Identify which cell holds the provided text, then report its [x, y] central coordinate. 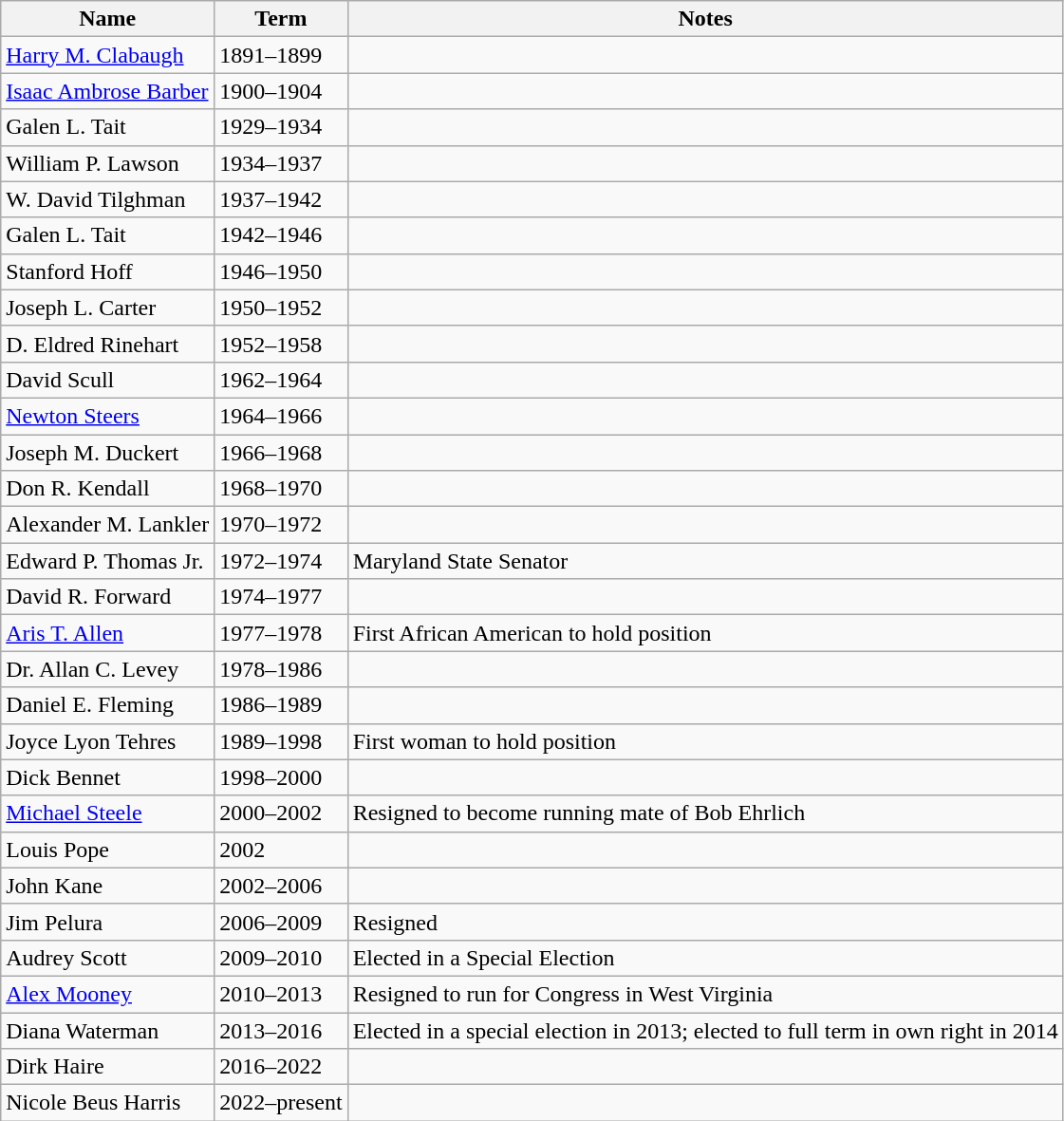
Aris T. Allen [108, 633]
Joseph M. Duckert [108, 453]
Jim Pelura [108, 922]
2013–2016 [281, 1030]
2022–present [281, 1103]
David Scull [108, 380]
2002 [281, 850]
1891–1899 [281, 55]
Alexander M. Lankler [108, 525]
William P. Lawson [108, 163]
Nicole Beus Harris [108, 1103]
D. Eldred Rinehart [108, 344]
Edward P. Thomas Jr. [108, 561]
1972–1974 [281, 561]
1934–1937 [281, 163]
Michael Steele [108, 813]
2009–2010 [281, 958]
John Kane [108, 886]
W. David Tilghman [108, 199]
Dick Bennet [108, 777]
1977–1978 [281, 633]
Diana Waterman [108, 1030]
2010–2013 [281, 994]
Harry M. Clabaugh [108, 55]
1989–1998 [281, 741]
2002–2006 [281, 886]
1942–1946 [281, 235]
1966–1968 [281, 453]
Don R. Kendall [108, 489]
Joyce Lyon Tehres [108, 741]
1978–1986 [281, 669]
Stanford Hoff [108, 271]
Elected in a Special Election [705, 958]
Audrey Scott [108, 958]
1986–1989 [281, 705]
2000–2002 [281, 813]
1962–1964 [281, 380]
Isaac Ambrose Barber [108, 91]
Name [108, 19]
1998–2000 [281, 777]
First African American to hold position [705, 633]
Dr. Allan C. Levey [108, 669]
First woman to hold position [705, 741]
2006–2009 [281, 922]
Joseph L. Carter [108, 308]
Resigned to become running mate of Bob Ehrlich [705, 813]
1952–1958 [281, 344]
Dirk Haire [108, 1067]
Term [281, 19]
David R. Forward [108, 597]
Alex Mooney [108, 994]
Louis Pope [108, 850]
1974–1977 [281, 597]
1946–1950 [281, 271]
1964–1966 [281, 416]
Resigned [705, 922]
1968–1970 [281, 489]
1929–1934 [281, 127]
1950–1952 [281, 308]
Notes [705, 19]
1970–1972 [281, 525]
2016–2022 [281, 1067]
1937–1942 [281, 199]
1900–1904 [281, 91]
Elected in a special election in 2013; elected to full term in own right in 2014 [705, 1030]
Newton Steers [108, 416]
Daniel E. Fleming [108, 705]
Maryland State Senator [705, 561]
Resigned to run for Congress in West Virginia [705, 994]
